Extract the [X, Y] coordinate from the center of the cell holding the provided text.  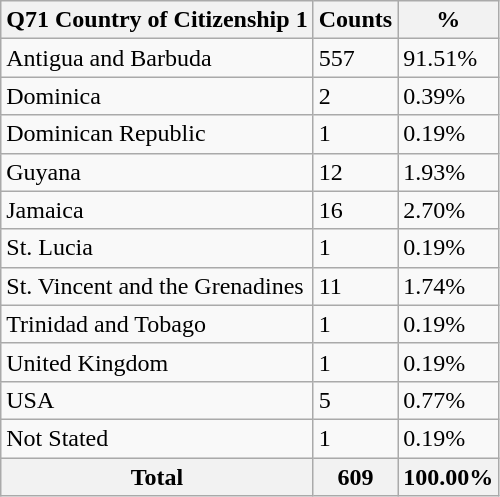
Not Stated [157, 438]
Antigua and Barbuda [157, 58]
0.77% [448, 400]
16 [355, 210]
St. Vincent and the Grenadines [157, 286]
Q71 Country of Citizenship 1 [157, 20]
0.39% [448, 96]
Dominican Republic [157, 134]
Counts [355, 20]
Total [157, 477]
St. Lucia [157, 248]
100.00% [448, 477]
Guyana [157, 172]
2 [355, 96]
609 [355, 477]
Dominica [157, 96]
12 [355, 172]
United Kingdom [157, 362]
91.51% [448, 58]
11 [355, 286]
Jamaica [157, 210]
5 [355, 400]
Trinidad and Tobago [157, 324]
1.74% [448, 286]
USA [157, 400]
1.93% [448, 172]
557 [355, 58]
2.70% [448, 210]
% [448, 20]
